Provide the [x, y] coordinate of the cell's center where the given text is located.  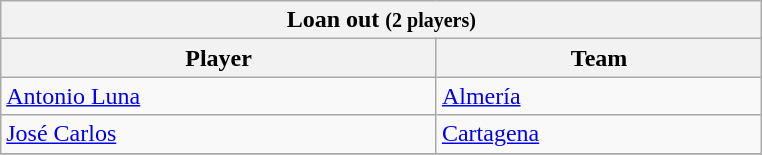
Cartagena [598, 134]
Almería [598, 96]
Team [598, 58]
Player [219, 58]
José Carlos [219, 134]
Loan out (2 players) [382, 20]
Antonio Luna [219, 96]
